Capture the cell that displays the provided text and extract its (x, y) central coordinate. 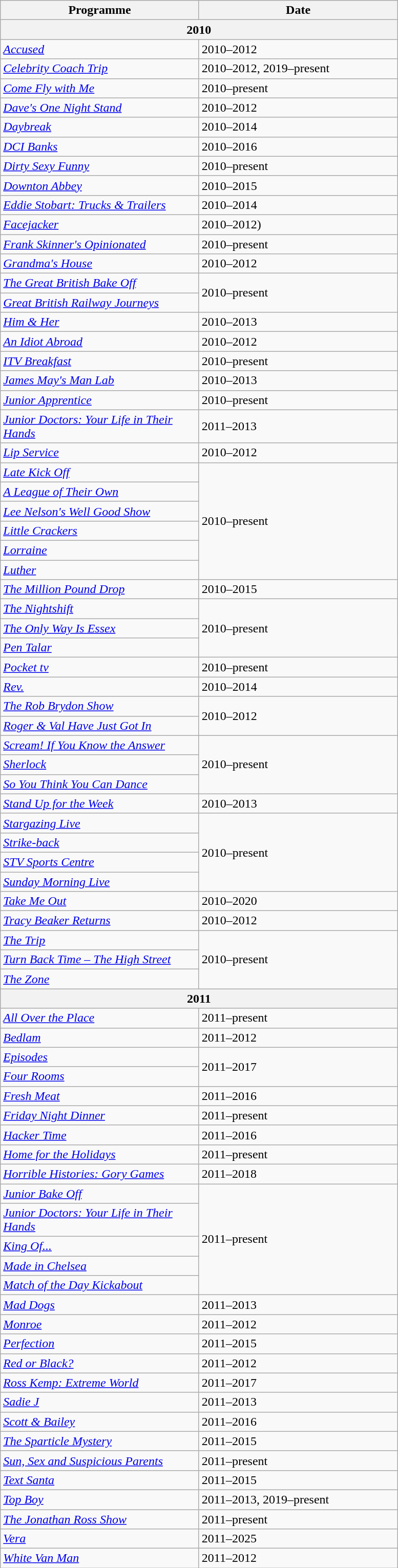
Episodes (100, 1057)
Friday Night Dinner (100, 1115)
An Idiot Abroad (100, 342)
Pocket tv (100, 667)
2010–2012, 2019–present (298, 69)
So You Think You Can Dance (100, 784)
White Van Man (100, 1558)
Strike-back (100, 842)
Facejacker (100, 224)
2010–2020 (298, 901)
2010 (199, 30)
Sadie J (100, 1402)
2010–2016 (298, 146)
Luther (100, 570)
King Of... (100, 1246)
2011–2018 (298, 1174)
Lorraine (100, 550)
James May's Man Lab (100, 380)
ITV Breakfast (100, 361)
Pen Talar (100, 648)
Hacker Time (100, 1135)
Rev. (100, 687)
Sunday Morning Live (100, 881)
STV Sports Centre (100, 862)
Celebrity Coach Trip (100, 69)
Top Boy (100, 1499)
Mad Dogs (100, 1305)
All Over the Place (100, 1018)
The Great British Bake Off (100, 283)
Home for the Holidays (100, 1154)
Lee Nelson's Well Good Show (100, 511)
Date (298, 10)
Accused (100, 49)
Daybreak (100, 127)
Vera (100, 1539)
Stargazing Live (100, 823)
Programme (100, 10)
Grandma's House (100, 264)
Monroe (100, 1324)
Ross Kemp: Extreme World (100, 1383)
Perfection (100, 1344)
Bedlam (100, 1037)
The Only Way Is Essex (100, 628)
Little Crackers (100, 531)
Scott & Bailey (100, 1422)
Made in Chelsea (100, 1266)
Tracy Beaker Returns (100, 921)
The Zone (100, 979)
Great British Railway Journeys (100, 303)
2011 (199, 999)
The Trip (100, 940)
The Jonathan Ross Show (100, 1519)
Dave's One Night Stand (100, 108)
Late Kick Off (100, 472)
2010–2012) (298, 224)
Stand Up for the Week (100, 803)
Junior Bake Off (100, 1194)
The Nightshift (100, 609)
The Million Pound Drop (100, 589)
Junior Apprentice (100, 400)
Take Me Out (100, 901)
Dirty Sexy Funny (100, 166)
Him & Her (100, 322)
A League of Their Own (100, 492)
Downton Abbey (100, 185)
Red or Black? (100, 1363)
2011–2013, 2019–present (298, 1499)
DCI Banks (100, 146)
Come Fly with Me (100, 88)
The Sparticle Mystery (100, 1441)
Eddie Stobart: Trucks & Trailers (100, 205)
Horrible Histories: Gory Games (100, 1174)
Sherlock (100, 765)
Roger & Val Have Just Got In (100, 726)
Fresh Meat (100, 1096)
Scream! If You Know the Answer (100, 745)
Turn Back Time – The High Street (100, 960)
2011–2025 (298, 1539)
Frank Skinner's Opinionated (100, 244)
Match of the Day Kickabout (100, 1285)
The Rob Brydon Show (100, 706)
Lip Service (100, 453)
Four Rooms (100, 1076)
Sun, Sex and Suspicious Parents (100, 1460)
Text Santa (100, 1480)
